Return the [x, y] coordinate for the center point of the cell that contains the specified text.  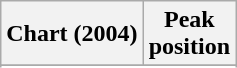
Peakposition [189, 34]
Chart (2004) [72, 34]
